Return the [X, Y] coordinate for the center point of the cell that contains the specified text.  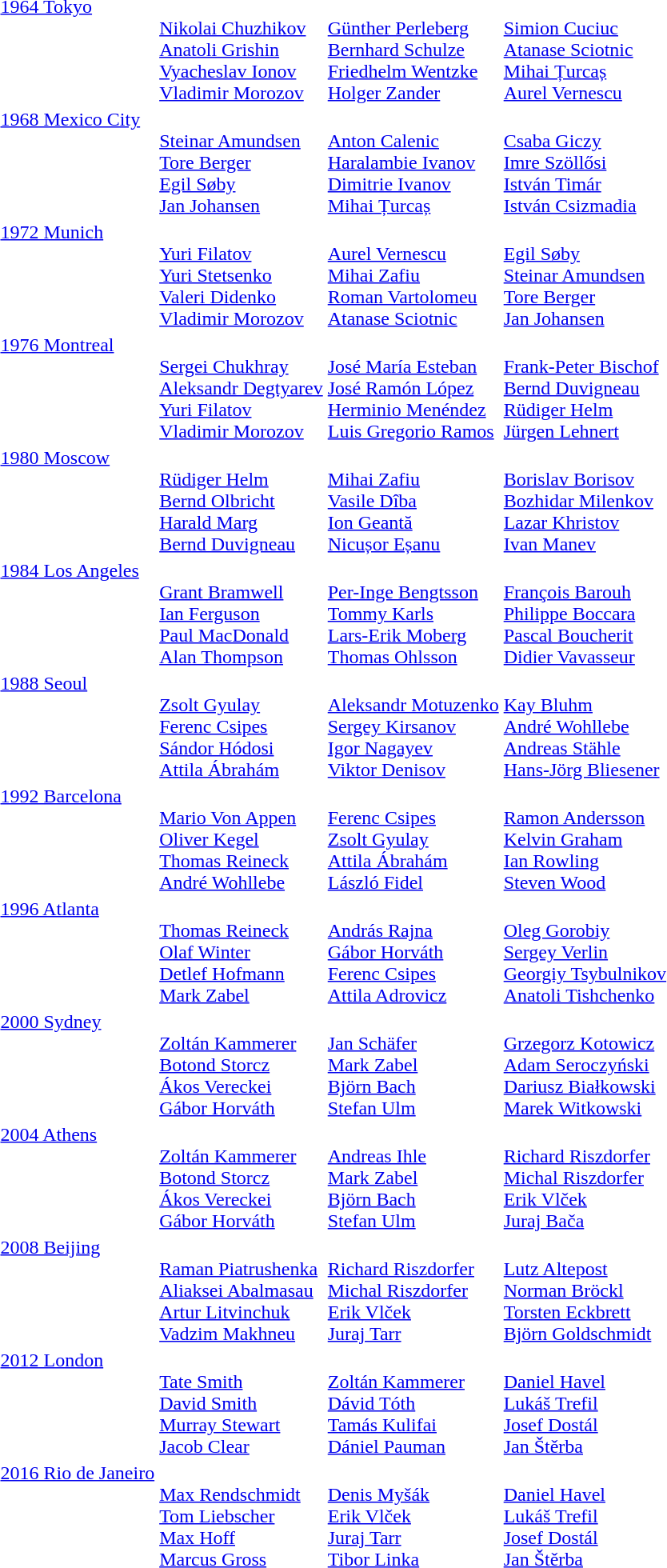
Jan SchäferMark ZabelBjörn BachStefan Ulm [413, 1065]
Steinar AmundsenTore BergerEgil SøbyJan Johansen [242, 162]
Oleg GorobiySergey VerlinGeorgiy TsybulnikovAnatoli Tishchenko [585, 952]
Daniel HavelLukáš TrefilJosef DostálJan Štěrba [585, 1403]
Grzegorz KotowiczAdam SeroczyńskiDariusz BiałkowskiMarek Witkowski [585, 1065]
François BarouhPhilippe BoccaraPascal BoucheritDidier Vavasseur [585, 614]
Mihai ZafiuVasile DîbaIon GeantăNicușor Eșanu [413, 501]
Ferenc CsipesZsolt GyulayAttila ÁbrahámLászló Fidel [413, 839]
Anton CalenicHaralambie IvanovDimitrie IvanovMihai Țurcaș [413, 162]
Richard RiszdorferMichal RiszdorferErik VlčekJuraj Bača [585, 1178]
Tate SmithDavid SmithMurray StewartJacob Clear [242, 1403]
José María EstebanJosé Ramón LópezHerminio MenéndezLuis Gregorio Ramos [413, 388]
Lutz AltepostNorman BröcklTorsten EckbrettBjörn Goldschmidt [585, 1290]
Thomas ReineckOlaf WinterDetlef HofmannMark Zabel [242, 952]
Richard RiszdorferMichal RiszdorferErik VlčekJuraj Tarr [413, 1290]
Zsolt GyulayFerenc CsipesSándor HódosiAttila Ábrahám [242, 726]
Kay BluhmAndré WohllebeAndreas StähleHans-Jörg Bliesener [585, 726]
Ramon AnderssonKelvin GrahamIan RowlingSteven Wood [585, 839]
Per-Inge BengtssonTommy KarlsLars-Erik MobergThomas Ohlsson [413, 614]
Rüdiger HelmBernd OlbrichtHarald MargBernd Duvigneau [242, 501]
Egil SøbySteinar AmundsenTore BergerJan Johansen [585, 275]
Csaba GiczyImre SzöllősiIstván TimárIstván Csizmadia [585, 162]
András RajnaGábor HorváthFerenc CsipesAttila Adrovicz [413, 952]
Aurel VernescuMihai ZafiuRoman VartolomeuAtanase Sciotnic [413, 275]
Grant BramwellIan FergusonPaul MacDonaldAlan Thompson [242, 614]
Sergei ChukhrayAleksandr DegtyarevYuri FilatovVladimir Morozov [242, 388]
Aleksandr MotuzenkoSergey KirsanovIgor NagayevViktor Denisov [413, 726]
Yuri FilatovYuri StetsenkoValeri DidenkoVladimir Morozov [242, 275]
Borislav BorisovBozhidar MilenkovLazar KhristovIvan Manev [585, 501]
Zoltán KammererDávid TóthTamás KulifaiDániel Pauman [413, 1403]
Mario Von AppenOliver KegelThomas ReineckAndré Wohllebe [242, 839]
Andreas IhleMark ZabelBjörn BachStefan Ulm [413, 1178]
Frank-Peter BischofBernd DuvigneauRüdiger HelmJürgen Lehnert [585, 388]
Raman PiatrushenkaAliaksei AbalmasauArtur LitvinchukVadzim Makhneu [242, 1290]
